Search for the cell housing the specified text and yield its (x, y) center coordinate. 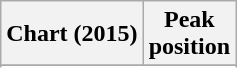
Peakposition (189, 34)
Chart (2015) (72, 34)
